Locate the cell with the specified text and output its (X, Y) center coordinate. 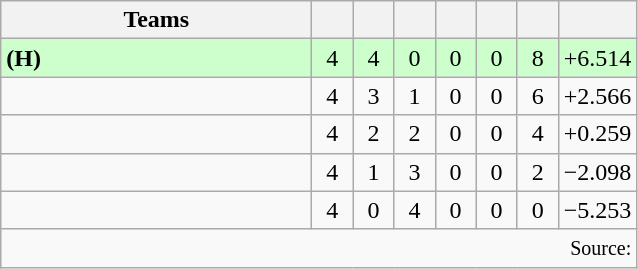
Source: (319, 248)
−2.098 (598, 172)
+2.566 (598, 96)
6 (538, 96)
+0.259 (598, 134)
(H) (156, 58)
Teams (156, 20)
−5.253 (598, 210)
+6.514 (598, 58)
8 (538, 58)
